For the text-containing cell, return its midpoint in [X, Y] coordinate format. 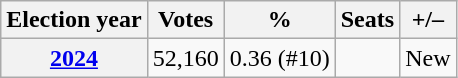
Seats [367, 20]
% [280, 20]
New [428, 58]
2024 [74, 58]
Election year [74, 20]
52,160 [186, 58]
+/– [428, 20]
0.36 (#10) [280, 58]
Votes [186, 20]
